Identify which cell holds the provided text, then report its (x, y) central coordinate. 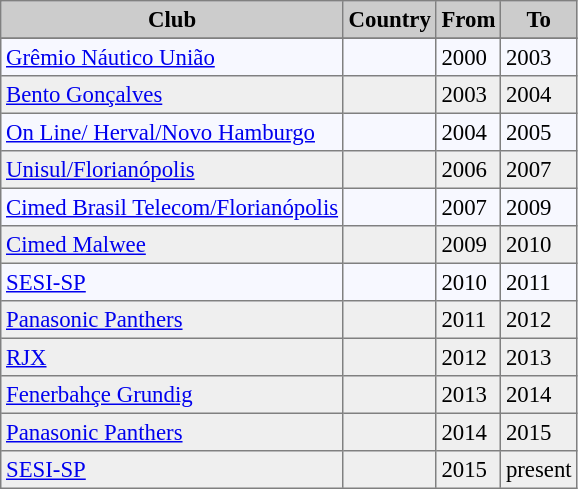
present (539, 470)
2005 (539, 132)
Country (390, 20)
Grêmio Náutico União (172, 57)
2006 (468, 170)
Club (172, 20)
Cimed Malwee (172, 245)
Cimed Brasil Telecom/Florianópolis (172, 207)
On Line/ Herval/Novo Hamburgo (172, 132)
From (468, 20)
Unisul/Florianópolis (172, 170)
2000 (468, 57)
Fenerbahçe Grundig (172, 395)
RJX (172, 357)
Bento Gonçalves (172, 95)
To (539, 20)
